From the cell containing the given text, extract its center point as [x, y] coordinate. 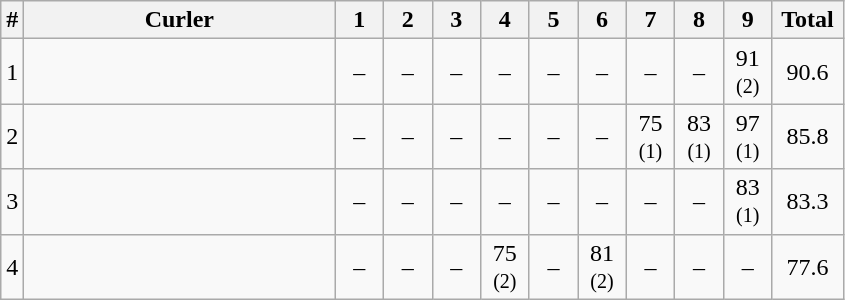
77.6 [808, 266]
Curler [180, 20]
# [12, 20]
75 (2) [506, 266]
7 [650, 20]
85.8 [808, 136]
Total [808, 20]
81 (2) [602, 266]
6 [602, 20]
91 (2) [748, 72]
90.6 [808, 72]
5 [554, 20]
97 (1) [748, 136]
9 [748, 20]
75 (1) [650, 136]
83.3 [808, 202]
8 [700, 20]
